For the text-containing cell, return its midpoint in (X, Y) coordinate format. 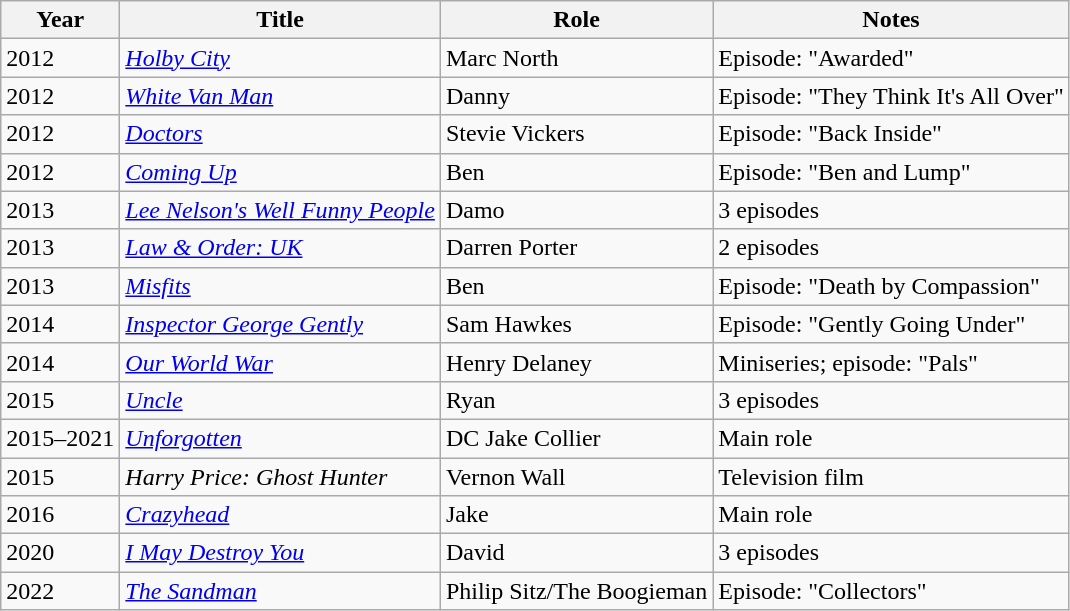
Our World War (280, 362)
Television film (892, 477)
Episode: "Back Inside" (892, 134)
Title (280, 20)
Harry Price: Ghost Hunter (280, 477)
2015–2021 (60, 438)
Sam Hawkes (576, 324)
Episode: "Collectors" (892, 591)
2020 (60, 553)
Darren Porter (576, 248)
DC Jake Collier (576, 438)
The Sandman (280, 591)
Role (576, 20)
Holby City (280, 58)
Damo (576, 210)
Lee Nelson's Well Funny People (280, 210)
Year (60, 20)
David (576, 553)
Misfits (280, 286)
Ryan (576, 400)
Episode: "Death by Compassion" (892, 286)
Danny (576, 96)
Law & Order: UK (280, 248)
2022 (60, 591)
Marc North (576, 58)
Crazyhead (280, 515)
Coming Up (280, 172)
Miniseries; episode: "Pals" (892, 362)
Henry Delaney (576, 362)
Episode: "They Think It's All Over" (892, 96)
Unforgotten (280, 438)
Episode: "Ben and Lump" (892, 172)
Vernon Wall (576, 477)
Episode: "Awarded" (892, 58)
Stevie Vickers (576, 134)
White Van Man (280, 96)
2 episodes (892, 248)
Jake (576, 515)
2016 (60, 515)
Philip Sitz/The Boogieman (576, 591)
Inspector George Gently (280, 324)
Episode: "Gently Going Under" (892, 324)
Uncle (280, 400)
I May Destroy You (280, 553)
Doctors (280, 134)
Notes (892, 20)
